Output the [X, Y] coordinate of the center of the cell containing the given text.  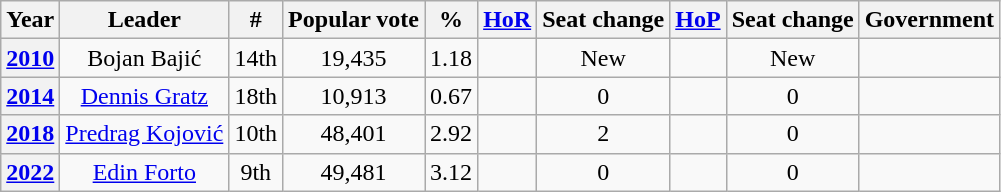
10,913 [354, 96]
18th [256, 96]
Leader [144, 20]
19,435 [354, 58]
Popular vote [354, 20]
2 [604, 134]
48,401 [354, 134]
Dennis Gratz [144, 96]
# [256, 20]
3.12 [452, 172]
2.92 [452, 134]
% [452, 20]
Year [30, 20]
Edin Forto [144, 172]
2014 [30, 96]
49,481 [354, 172]
Government [929, 20]
2018 [30, 134]
9th [256, 172]
HoR [508, 20]
2022 [30, 172]
10th [256, 134]
Predrag Kojović [144, 134]
2010 [30, 58]
14th [256, 58]
1.18 [452, 58]
0.67 [452, 96]
Bojan Bajić [144, 58]
HoP [698, 20]
